Pinpoint the cell where the given text exists, returning its [X, Y] midpoint coordinate. 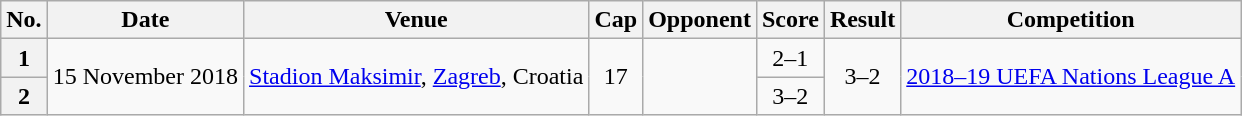
17 [616, 77]
2 [24, 96]
2–1 [790, 58]
2018–19 UEFA Nations League A [1071, 77]
Date [145, 20]
15 November 2018 [145, 77]
Venue [416, 20]
Result [862, 20]
1 [24, 58]
Cap [616, 20]
Competition [1071, 20]
No. [24, 20]
Stadion Maksimir, Zagreb, Croatia [416, 77]
Score [790, 20]
Opponent [700, 20]
